Return the [X, Y] coordinate for the center point of the cell that contains the specified text.  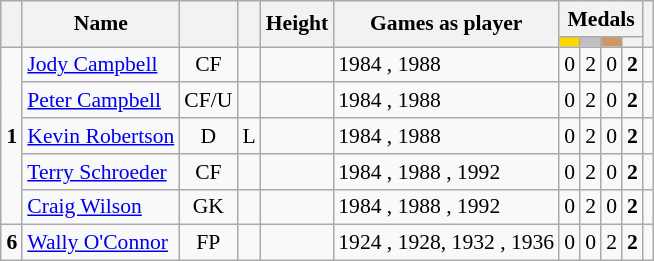
Terry Schroeder [100, 172]
6 [12, 243]
D [208, 136]
Height [297, 24]
Name [100, 24]
Peter Campbell [100, 101]
GK [208, 207]
L [248, 136]
Games as player [446, 24]
1 [12, 136]
1924 , 1928, 1932 , 1936 [446, 243]
FP [208, 243]
Wally O'Connor [100, 243]
Jody Campbell [100, 65]
Craig Wilson [100, 207]
Kevin Robertson [100, 136]
Medals [601, 19]
CF/U [208, 101]
